Detect which cell encompasses the target text, then output its [X, Y] center coordinate. 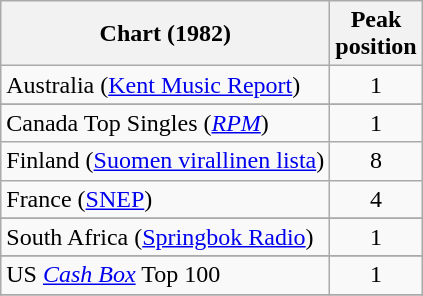
Finland (Suomen virallinen lista) [166, 161]
8 [376, 161]
4 [376, 199]
Canada Top Singles (RPM) [166, 123]
South Africa (Springbok Radio) [166, 237]
France (SNEP) [166, 199]
US Cash Box Top 100 [166, 275]
Chart (1982) [166, 34]
Peakposition [376, 34]
Australia (Kent Music Report) [166, 85]
